Identify which cell holds the provided text, then report its [X, Y] central coordinate. 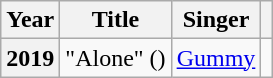
Gummy [216, 58]
2019 [30, 58]
Title [116, 20]
Year [30, 20]
Singer [216, 20]
"Alone" () [116, 58]
